Identify which cell holds the provided text, then report its (X, Y) central coordinate. 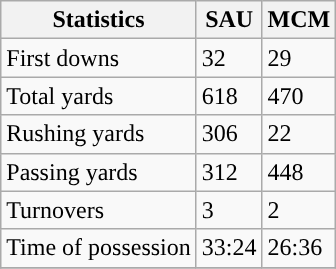
2 (299, 210)
33:24 (229, 248)
448 (299, 172)
Passing yards (99, 172)
Time of possession (99, 248)
Total yards (99, 96)
3 (229, 210)
312 (229, 172)
306 (229, 134)
26:36 (299, 248)
Rushing yards (99, 134)
Turnovers (99, 210)
First downs (99, 58)
32 (229, 58)
618 (229, 96)
29 (299, 58)
Statistics (99, 20)
470 (299, 96)
22 (299, 134)
SAU (229, 20)
MCM (299, 20)
